Pinpoint the cell where the given text exists, returning its (x, y) midpoint coordinate. 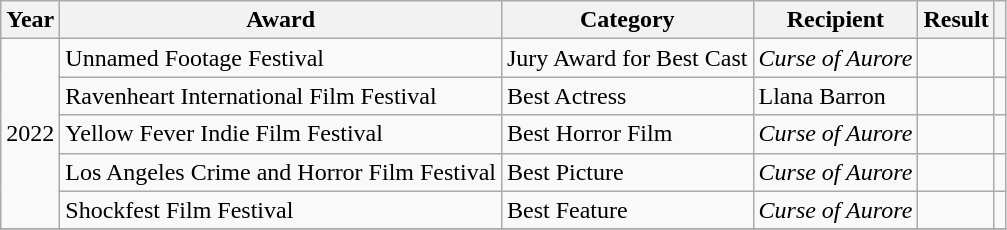
Result (956, 20)
Recipient (836, 20)
Los Angeles Crime and Horror Film Festival (281, 172)
Best Picture (627, 172)
Best Horror Film (627, 134)
Year (30, 20)
Best Feature (627, 210)
Category (627, 20)
Best Actress (627, 96)
2022 (30, 134)
Yellow Fever Indie Film Festival (281, 134)
Unnamed Footage Festival (281, 58)
Llana Barron (836, 96)
Shockfest Film Festival (281, 210)
Ravenheart International Film Festival (281, 96)
Jury Award for Best Cast (627, 58)
Award (281, 20)
